Return the (X, Y) coordinate for the center point of the cell that contains the specified text.  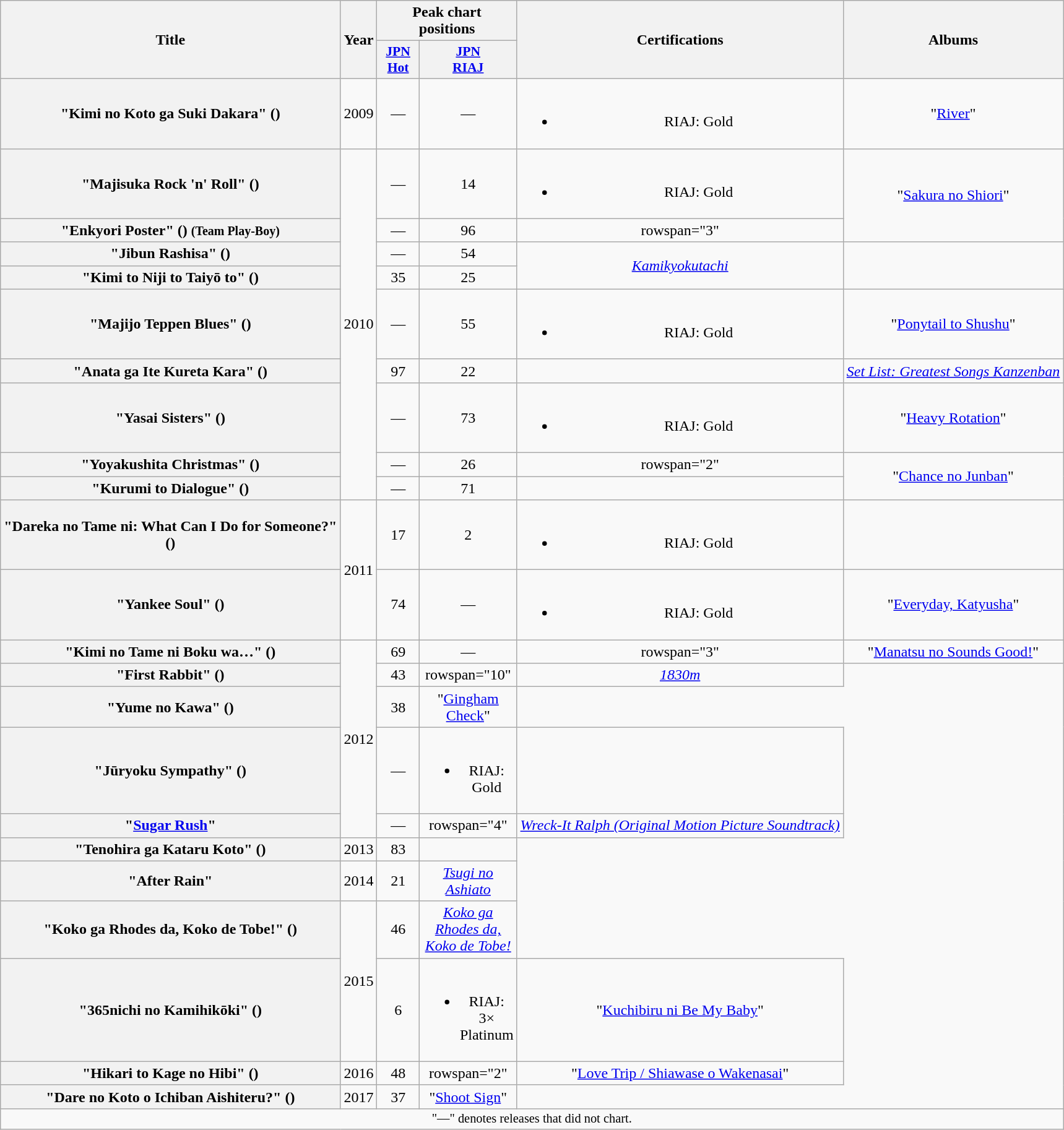
"First Rabbit" () (171, 675)
rowspan="4" (468, 826)
69 (398, 652)
35 (398, 277)
Wreck-It Ralph (Original Motion Picture Soundtrack) (680, 826)
"Dare no Koto o Ichiban Aishiteru?" () (171, 1097)
"Kimi no Tame ni Boku wa…" () (171, 652)
JPNHot (398, 59)
"Manatsu no Sounds Good!" (953, 652)
97 (398, 371)
"365nichi no Kamihikōki" () (171, 1010)
2013 (359, 849)
96 (468, 230)
74 (398, 605)
"Heavy Rotation" (953, 417)
rowspan="10" (468, 675)
"Tenohira ga Kataru Koto" () (171, 849)
"Majisuka Rock 'n' Roll" () (171, 183)
55 (468, 324)
"Anata ga Ite Kureta Kara" () (171, 371)
1830m (680, 675)
54 (468, 254)
2 (468, 535)
RIAJ: 3× Platinum (468, 1010)
"Jibun Rashisa" () (171, 254)
"Kimi to Niji to Taiyō to" () (171, 277)
38 (398, 707)
Title (171, 40)
Year (359, 40)
Koko ga Rhodes da, Koko de Tobe! (468, 929)
Certifications (680, 40)
"Majijo Teppen Blues" () (171, 324)
"Yoyakushita Christmas" () (171, 464)
"Jūryoku Sympathy" () (171, 770)
Kamikyokutachi (680, 265)
"Koko ga Rhodes da, Koko de Tobe!" () (171, 929)
43 (398, 675)
48 (398, 1073)
"—" denotes releases that did not chart. (532, 1119)
2011 (359, 570)
"Shoot Sign" (468, 1097)
21 (398, 881)
2015 (359, 981)
6 (398, 1010)
Albums (953, 40)
2017 (359, 1097)
Peak chartpositions (447, 21)
2016 (359, 1073)
71 (468, 488)
"Yankee Soul" () (171, 605)
83 (398, 849)
"Love Trip / Shiawase o Wakenasai" (680, 1073)
26 (468, 464)
25 (468, 277)
"Dareka no Tame ni: What Can I Do for Someone?"() (171, 535)
"Kurumi to Dialogue" () (171, 488)
"Ponytail to Shushu" (953, 324)
Set List: Greatest Songs Kanzenban (953, 371)
"Chance no Junban" (953, 476)
46 (398, 929)
"Hikari to Kage no Hibi" () (171, 1073)
2014 (359, 881)
"Enkyori Poster" () (Team Play-Boy) (171, 230)
"Yume no Kawa" () (171, 707)
2010 (359, 324)
"Sakura no Shiori" (953, 196)
"River" (953, 114)
17 (398, 535)
"Kuchibiru ni Be My Baby" (680, 1010)
"Yasai Sisters" () (171, 417)
37 (398, 1097)
"After Rain" (171, 881)
2012 (359, 739)
22 (468, 371)
Tsugi no Ashiato (468, 881)
2009 (359, 114)
14 (468, 183)
"Gingham Check" (468, 707)
"Everyday, Katyusha" (953, 605)
"Kimi no Koto ga Suki Dakara" () (171, 114)
JPNRIAJ (468, 59)
"Sugar Rush" (171, 826)
73 (468, 417)
